Return the [x, y] coordinate for the center point of the cell that contains the specified text.  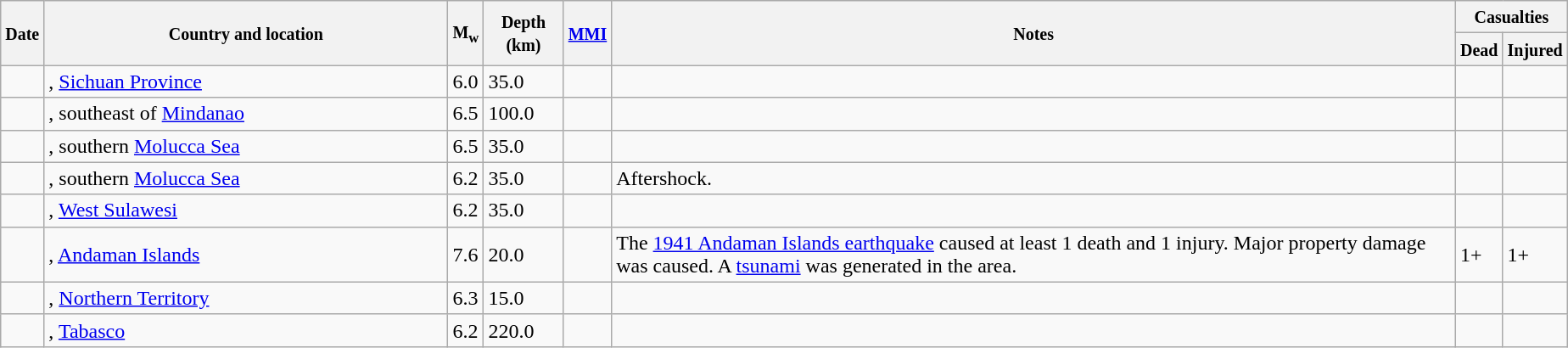
6.3 [466, 298]
Notes [1033, 33]
, Tabasco [246, 330]
100.0 [524, 114]
MMI [587, 33]
The 1941 Andaman Islands earthquake caused at least 1 death and 1 injury. Major property damage was caused. A tsunami was generated in the area. [1033, 255]
Country and location [246, 33]
Aftershock. [1033, 178]
, southeast of Mindanao [246, 114]
6.0 [466, 81]
, Northern Territory [246, 298]
, Andaman Islands [246, 255]
220.0 [524, 330]
Injured [1535, 49]
7.6 [466, 255]
Dead [1479, 49]
, Sichuan Province [246, 81]
Mw [466, 33]
20.0 [524, 255]
15.0 [524, 298]
Depth (km) [524, 33]
Date [22, 33]
, West Sulawesi [246, 210]
Casualties [1511, 17]
